Output the [X, Y] coordinate of the center of the cell containing the given text.  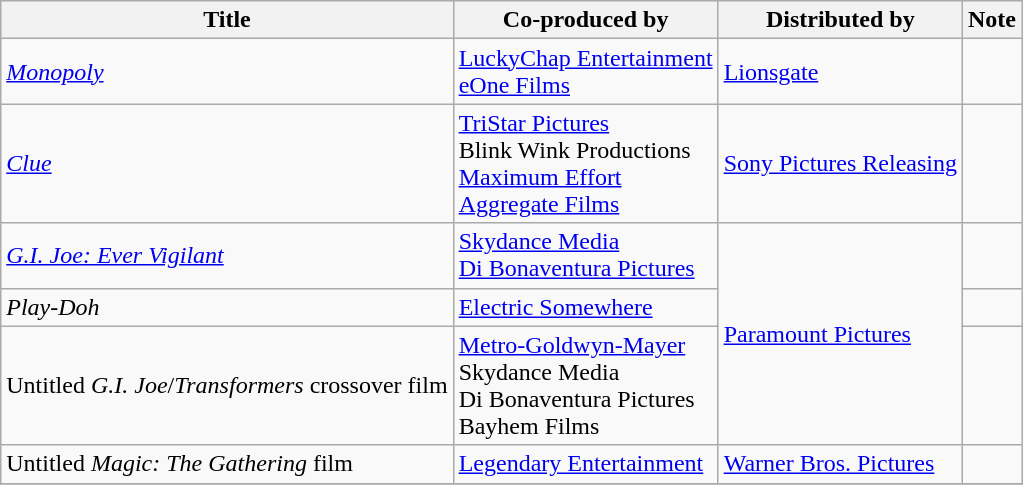
Skydance MediaDi Bonaventura Pictures [586, 256]
TriStar PicturesBlink Wink ProductionsMaximum EffortAggregate Films [586, 164]
Co-produced by [586, 20]
Warner Bros. Pictures [840, 464]
Legendary Entertainment [586, 464]
Monopoly [227, 72]
Sony Pictures Releasing [840, 164]
Distributed by [840, 20]
Metro-Goldwyn-MayerSkydance MediaDi Bonaventura PicturesBayhem Films [586, 386]
Untitled G.I. Joe/Transformers crossover film [227, 386]
Paramount Pictures [840, 334]
Play-Doh [227, 307]
Title [227, 20]
G.I. Joe: Ever Vigilant [227, 256]
Untitled Magic: The Gathering film [227, 464]
Lionsgate [840, 72]
Clue [227, 164]
Note [992, 20]
LuckyChap EntertainmenteOne Films [586, 72]
Electric Somewhere [586, 307]
